Pinpoint the cell where the given text exists, returning its [x, y] midpoint coordinate. 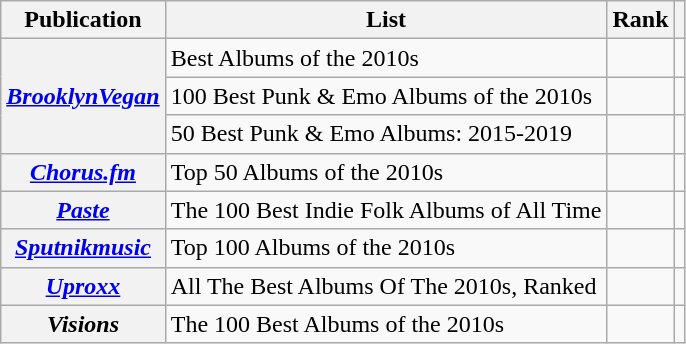
Sputnikmusic [83, 248]
Publication [83, 20]
List [386, 20]
Visions [83, 324]
Rank [640, 20]
100 Best Punk & Emo Albums of the 2010s [386, 96]
Uproxx [83, 286]
Chorus.fm [83, 172]
50 Best Punk & Emo Albums: 2015-2019 [386, 134]
The 100 Best Albums of the 2010s [386, 324]
All The Best Albums Of The 2010s, Ranked [386, 286]
BrooklynVegan [83, 96]
Top 100 Albums of the 2010s [386, 248]
Paste [83, 210]
The 100 Best Indie Folk Albums of All Time [386, 210]
Best Albums of the 2010s [386, 58]
Top 50 Albums of the 2010s [386, 172]
